Output the (X, Y) coordinate of the center of the cell containing the given text.  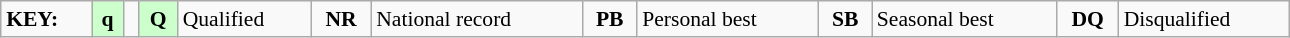
NR (341, 19)
Personal best (728, 19)
Qualified (244, 19)
PB (610, 19)
Disqualified (1204, 19)
DQ (1088, 19)
Q (158, 19)
National record (476, 19)
KEY: (46, 19)
q (108, 19)
SB (846, 19)
Seasonal best (964, 19)
